From the cell containing the given text, extract its center point as (x, y) coordinate. 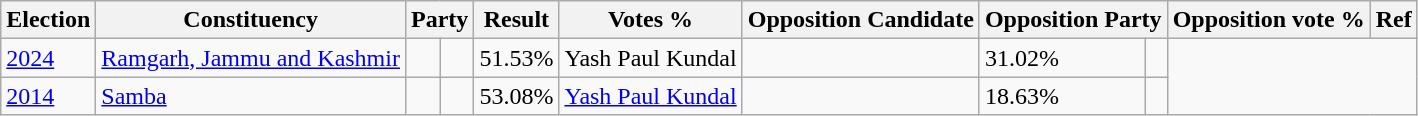
Opposition Candidate (860, 20)
53.08% (516, 96)
Result (516, 20)
Opposition vote % (1268, 20)
Constituency (251, 20)
2024 (48, 58)
18.63% (1062, 96)
51.53% (516, 58)
Samba (251, 96)
2014 (48, 96)
Ramgarh, Jammu and Kashmir (251, 58)
Election (48, 20)
31.02% (1062, 58)
Party (439, 20)
Votes % (650, 20)
Opposition Party (1073, 20)
Ref (1394, 20)
